From the cell containing the given text, extract its center point as [X, Y] coordinate. 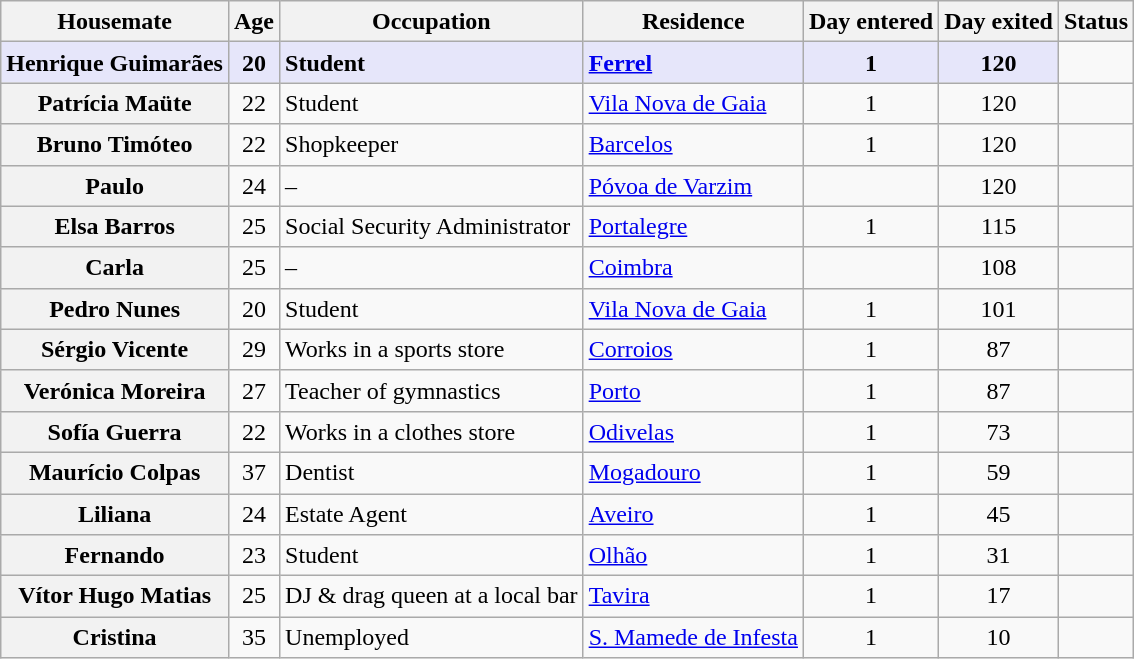
Bruno Timóteo [115, 144]
Patrícia Maüte [115, 104]
10 [999, 638]
Maurício Colpas [115, 472]
Barcelos [693, 144]
Sofía Guerra [115, 432]
DJ & drag queen at a local bar [432, 596]
37 [254, 472]
Póvoa de Varzim [693, 186]
Portalegre [693, 226]
27 [254, 390]
Olhão [693, 556]
Housemate [115, 22]
Mogadouro [693, 472]
Elsa Barros [115, 226]
Ferrel [693, 62]
108 [999, 268]
31 [999, 556]
29 [254, 350]
59 [999, 472]
Carla [115, 268]
Day exited [999, 22]
73 [999, 432]
Social Security Administrator [432, 226]
Liliana [115, 514]
Estate Agent [432, 514]
Aveiro [693, 514]
Dentist [432, 472]
Cristina [115, 638]
Works in a clothes store [432, 432]
115 [999, 226]
Works in a sports store [432, 350]
Coimbra [693, 268]
Paulo [115, 186]
Teacher of gymnastics [432, 390]
Unemployed [432, 638]
23 [254, 556]
Age [254, 22]
35 [254, 638]
Sérgio Vicente [115, 350]
Henrique Guimarães [115, 62]
Pedro Nunes [115, 308]
Porto [693, 390]
Vítor Hugo Matias [115, 596]
Odivelas [693, 432]
Occupation [432, 22]
17 [999, 596]
Residence [693, 22]
Fernando [115, 556]
Status [1096, 22]
101 [999, 308]
Tavira [693, 596]
S. Mamede de Infesta [693, 638]
Shopkeeper [432, 144]
Day entered [870, 22]
Verónica Moreira [115, 390]
Corroios [693, 350]
45 [999, 514]
